Return the (X, Y) coordinate for the center point of the cell that contains the specified text.  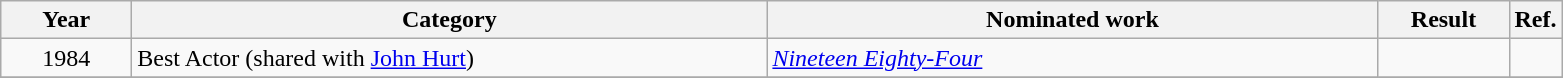
Ref. (1536, 20)
Nineteen Eighty-Four (1072, 58)
Nominated work (1072, 20)
Best Actor (shared with John Hurt) (450, 58)
1984 (66, 58)
Result (1444, 20)
Year (66, 20)
Category (450, 20)
